Output the (X, Y) coordinate of the center of the cell containing the given text.  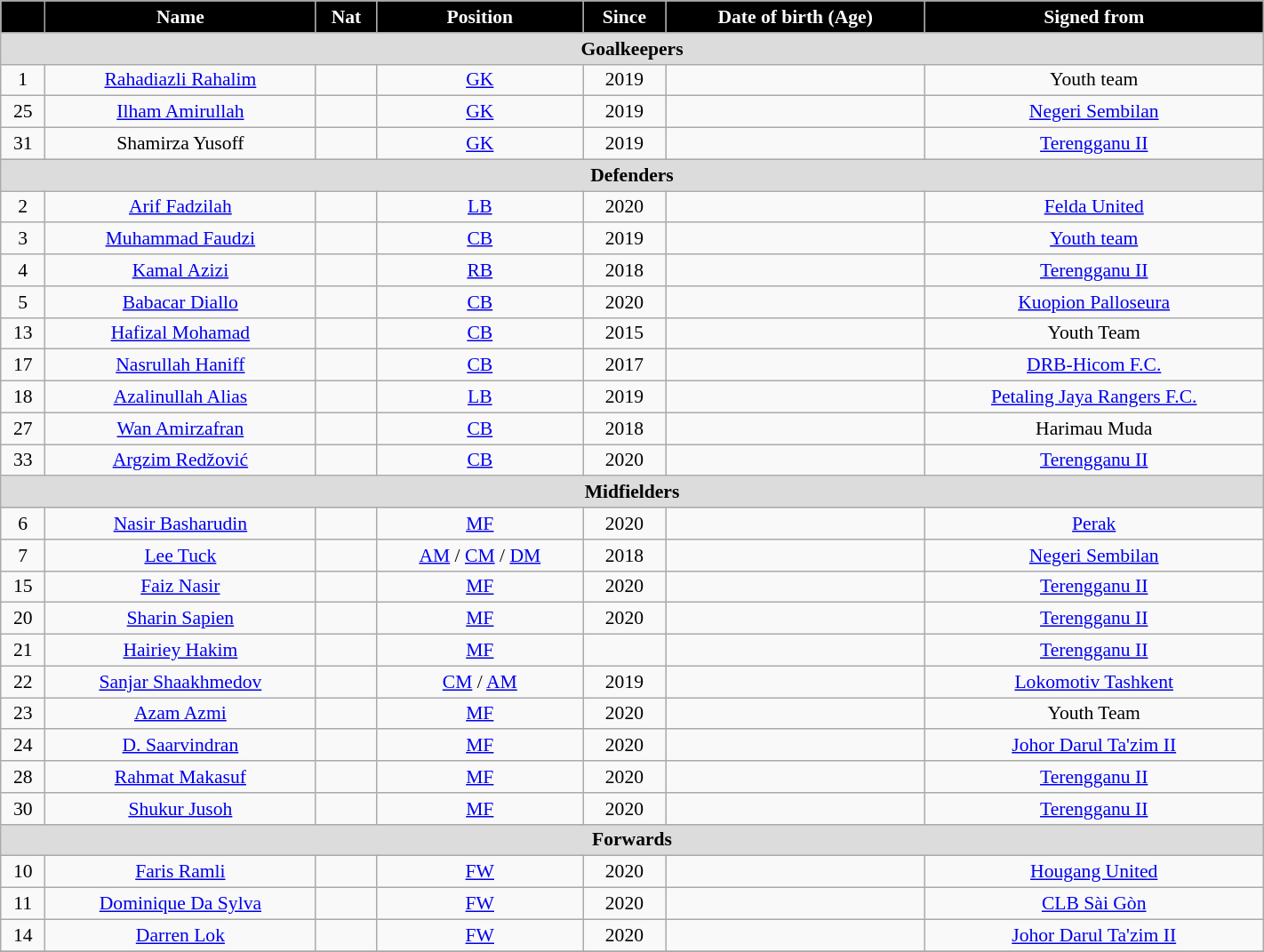
15 (23, 587)
Sanjar Shaakhmedov (180, 682)
Shamirza Yusoff (180, 144)
Shukur Jusoh (180, 809)
CM / AM (480, 682)
Kamal Azizi (180, 270)
RB (480, 270)
AM / CM / DM (480, 556)
11 (23, 904)
30 (23, 809)
Forwards (632, 840)
Azam Azmi (180, 714)
3 (23, 239)
Azalinullah Alias (180, 397)
10 (23, 872)
Petaling Jaya Rangers F.C. (1093, 397)
Midfielders (632, 492)
Argzim Redžović (180, 460)
2017 (624, 365)
17 (23, 365)
Felda United (1093, 207)
Goalkeepers (632, 49)
Dominique Da Sylva (180, 904)
24 (23, 746)
Signed from (1093, 17)
25 (23, 112)
6 (23, 524)
Date of birth (Age) (795, 17)
D. Saarvindran (180, 746)
Perak (1093, 524)
13 (23, 333)
Position (480, 17)
2 (23, 207)
Name (180, 17)
Defenders (632, 175)
4 (23, 270)
DRB-Hicom F.C. (1093, 365)
Lee Tuck (180, 556)
Sharin Sapien (180, 619)
2015 (624, 333)
Ilham Amirullah (180, 112)
Harimau Muda (1093, 428)
Babacar Diallo (180, 302)
33 (23, 460)
14 (23, 935)
Lokomotiv Tashkent (1093, 682)
7 (23, 556)
21 (23, 651)
Faiz Nasir (180, 587)
Muhammad Faudzi (180, 239)
20 (23, 619)
Rahadiazli Rahalim (180, 80)
Faris Ramli (180, 872)
Hougang United (1093, 872)
CLB Sài Gòn (1093, 904)
Rahmat Makasuf (180, 777)
Hairiey Hakim (180, 651)
Nasir Basharudin (180, 524)
Since (624, 17)
5 (23, 302)
27 (23, 428)
Nasrullah Haniff (180, 365)
Darren Lok (180, 935)
Nat (347, 17)
Kuopion Palloseura (1093, 302)
1 (23, 80)
22 (23, 682)
23 (23, 714)
31 (23, 144)
Wan Amirzafran (180, 428)
28 (23, 777)
18 (23, 397)
Hafizal Mohamad (180, 333)
Arif Fadzilah (180, 207)
